Return (x, y) of the center of cell containing provided text 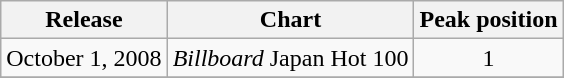
Peak position (488, 20)
October 1, 2008 (84, 58)
Billboard Japan Hot 100 (290, 58)
1 (488, 58)
Release (84, 20)
Chart (290, 20)
